Return the [x, y] coordinate for the center point of the cell that contains the specified text.  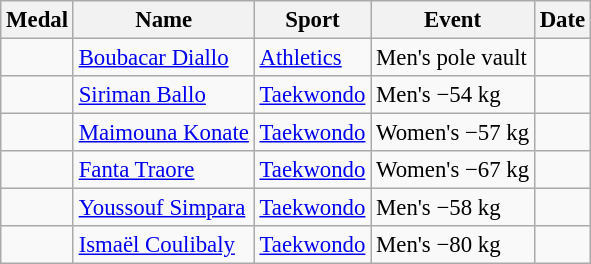
Fanta Traore [164, 170]
Event [453, 20]
Youssouf Simpara [164, 208]
Men's −58 kg [453, 208]
Sport [312, 20]
Men's −80 kg [453, 245]
Siriman Ballo [164, 95]
Maimouna Konate [164, 133]
Men's −54 kg [453, 95]
Boubacar Diallo [164, 58]
Medal [38, 20]
Name [164, 20]
Women's −57 kg [453, 133]
Women's −67 kg [453, 170]
Ismaël Coulibaly [164, 245]
Date [562, 20]
Athletics [312, 58]
Men's pole vault [453, 58]
